Return the [x, y] coordinate for the center point of the cell that contains the specified text.  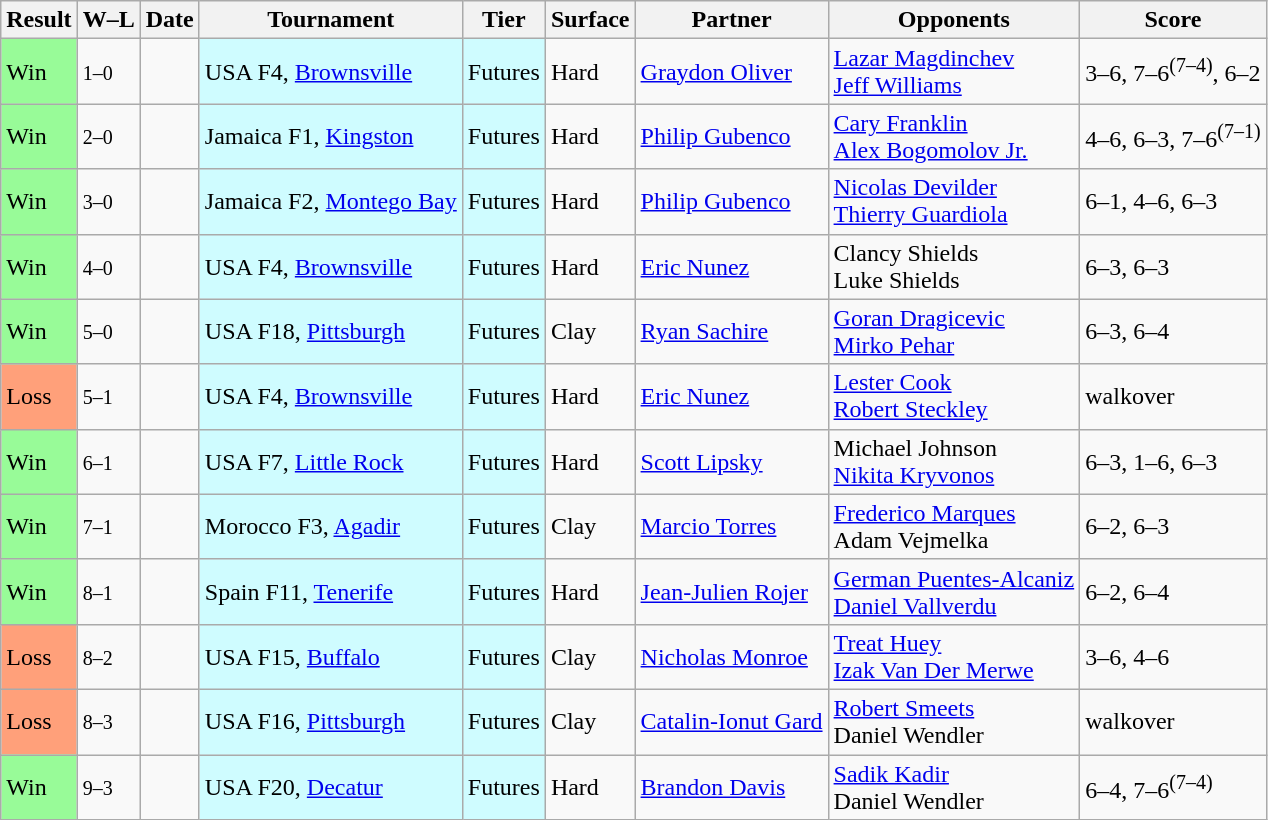
6–4, 7–6(7–4) [1173, 786]
5–1 [108, 396]
Score [1173, 20]
Scott Lipsky [732, 462]
Jamaica F1, Kingston [330, 136]
Graydon Oliver [732, 72]
6–3, 1–6, 6–3 [1173, 462]
German Puentes-Alcaniz Daniel Vallverdu [954, 592]
3–0 [108, 202]
Goran Dragicevic Mirko Pehar [954, 332]
6–3, 6–4 [1173, 332]
3–6, 7–6(7–4), 6–2 [1173, 72]
Sadik Kadir Daniel Wendler [954, 786]
USA F7, Little Rock [330, 462]
8–2 [108, 656]
Tournament [330, 20]
USA F16, Pittsburgh [330, 722]
Robert Smeets Daniel Wendler [954, 722]
4–0 [108, 266]
7–1 [108, 526]
Catalin-Ionut Gard [732, 722]
Lazar Magdinchev Jeff Williams [954, 72]
Brandon Davis [732, 786]
Jean-Julien Rojer [732, 592]
5–0 [108, 332]
Date [170, 20]
Spain F11, Tenerife [330, 592]
Marcio Torres [732, 526]
Partner [732, 20]
Cary Franklin Alex Bogomolov Jr. [954, 136]
Clancy Shields Luke Shields [954, 266]
USA F18, Pittsburgh [330, 332]
3–6, 4–6 [1173, 656]
Tier [504, 20]
Michael Johnson Nikita Kryvonos [954, 462]
6–2, 6–4 [1173, 592]
Result [39, 20]
4–6, 6–3, 7–6(7–1) [1173, 136]
9–3 [108, 786]
6–2, 6–3 [1173, 526]
2–0 [108, 136]
Nicholas Monroe [732, 656]
6–3, 6–3 [1173, 266]
Opponents [954, 20]
Lester Cook Robert Steckley [954, 396]
Jamaica F2, Montego Bay [330, 202]
USA F20, Decatur [330, 786]
8–3 [108, 722]
1–0 [108, 72]
USA F15, Buffalo [330, 656]
Nicolas Devilder Thierry Guardiola [954, 202]
Treat Huey Izak Van Der Merwe [954, 656]
6–1, 4–6, 6–3 [1173, 202]
Surface [590, 20]
Ryan Sachire [732, 332]
Frederico Marques Adam Vejmelka [954, 526]
Morocco F3, Agadir [330, 526]
6–1 [108, 462]
8–1 [108, 592]
W–L [108, 20]
